Scan for the cell matching the given text and deliver its [x, y] coordinate at center. 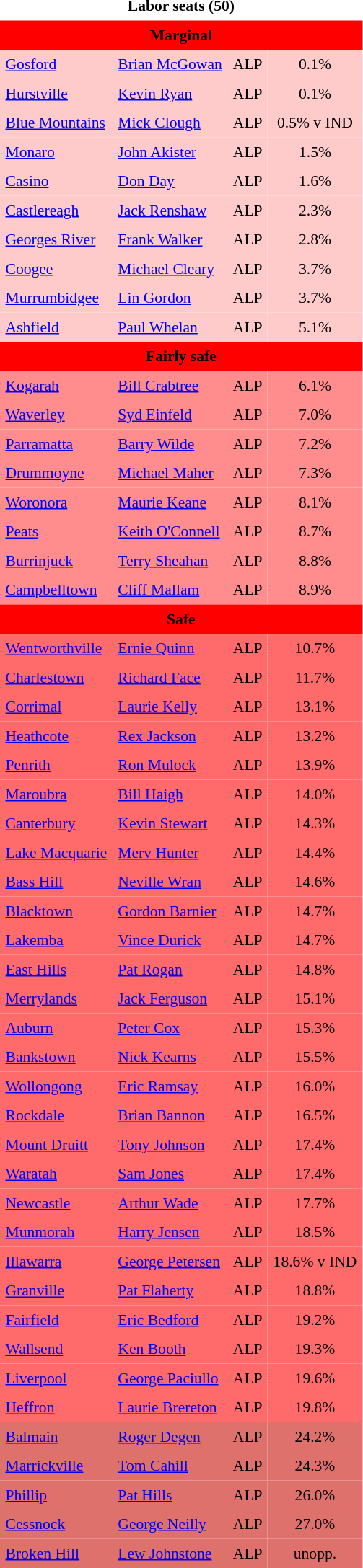
Fairly safe [181, 356]
7.0% [315, 415]
John Akister [170, 151]
Jack Ferguson [170, 998]
6.1% [315, 385]
Liverpool [56, 1378]
Murrumbidgee [56, 298]
16.0% [315, 1086]
Hurstville [56, 93]
Sam Jones [170, 1174]
Charlestown [56, 677]
8.7% [315, 531]
George Paciullo [170, 1378]
Kogarah [56, 385]
Casino [56, 181]
Burrinjuck [56, 560]
Arthur Wade [170, 1202]
19.8% [315, 1407]
Granville [56, 1290]
Heathcote [56, 735]
Peats [56, 531]
Parramatta [56, 443]
Bankstown [56, 1057]
2.3% [315, 210]
Bass Hill [56, 882]
2.8% [315, 239]
Bill Crabtree [170, 385]
Maurie Keane [170, 502]
Coogee [56, 268]
East Hills [56, 969]
Merrylands [56, 998]
Lake Macquarie [56, 852]
0.5% v IND [315, 123]
Gosford [56, 64]
Waverley [56, 415]
Jack Renshaw [170, 210]
Munmorah [56, 1232]
16.5% [315, 1115]
Maroubra [56, 794]
Barry Wilde [170, 443]
13.9% [315, 765]
Pat Rogan [170, 969]
10.7% [315, 648]
Pat Hills [170, 1494]
Mick Clough [170, 123]
Eric Bedford [170, 1319]
Safe [181, 619]
Merv Hunter [170, 852]
7.2% [315, 443]
Newcastle [56, 1202]
Wentworthville [56, 648]
Tony Johnson [170, 1144]
Keith O'Connell [170, 531]
Blacktown [56, 911]
Lew Johnstone [170, 1553]
Paul Whelan [170, 327]
Kevin Ryan [170, 93]
Castlereagh [56, 210]
Nick Kearns [170, 1057]
Roger Degen [170, 1436]
19.6% [315, 1378]
Lin Gordon [170, 298]
George Petersen [170, 1261]
Broken Hill [56, 1553]
Wollongong [56, 1086]
Rex Jackson [170, 735]
Cliff Mallam [170, 590]
Rockdale [56, 1115]
Ashfield [56, 327]
1.5% [315, 151]
Bill Haigh [170, 794]
Phillip [56, 1494]
Illawarra [56, 1261]
Woronora [56, 502]
Tom Cahill [170, 1466]
Neville Wran [170, 882]
19.2% [315, 1319]
Frank Walker [170, 239]
unopp. [315, 1553]
Kevin Stewart [170, 823]
Marginal [181, 35]
27.0% [315, 1524]
Ernie Quinn [170, 648]
Georges River [56, 239]
Michael Cleary [170, 268]
14.6% [315, 882]
Canterbury [56, 823]
Mount Druitt [56, 1144]
Michael Maher [170, 473]
Drummoyne [56, 473]
11.7% [315, 677]
18.6% v IND [315, 1261]
Blue Mountains [56, 123]
Fairfield [56, 1319]
Vince Durick [170, 940]
14.0% [315, 794]
Penrith [56, 765]
18.8% [315, 1290]
Auburn [56, 1027]
Heffron [56, 1407]
18.5% [315, 1232]
Cessnock [56, 1524]
14.3% [315, 823]
13.1% [315, 707]
26.0% [315, 1494]
Marrickville [56, 1466]
Syd Einfeld [170, 415]
8.1% [315, 502]
George Neilly [170, 1524]
Waratah [56, 1174]
Campbelltown [56, 590]
Gordon Barnier [170, 911]
24.3% [315, 1466]
1.6% [315, 181]
Laurie Brereton [170, 1407]
Harry Jensen [170, 1232]
Eric Ramsay [170, 1086]
Pat Flaherty [170, 1290]
Ron Mulock [170, 765]
15.3% [315, 1027]
Corrimal [56, 707]
Brian Bannon [170, 1115]
8.8% [315, 560]
Monaro [56, 151]
13.2% [315, 735]
Balmain [56, 1436]
Ken Booth [170, 1349]
17.7% [315, 1202]
14.8% [315, 969]
24.2% [315, 1436]
Brian McGowan [170, 64]
Laurie Kelly [170, 707]
Richard Face [170, 677]
Don Day [170, 181]
5.1% [315, 327]
Peter Cox [170, 1027]
15.5% [315, 1057]
Lakemba [56, 940]
8.9% [315, 590]
Wallsend [56, 1349]
19.3% [315, 1349]
14.4% [315, 852]
15.1% [315, 998]
Terry Sheahan [170, 560]
7.3% [315, 473]
